Extract the (X, Y) coordinate from the center of the cell holding the provided text.  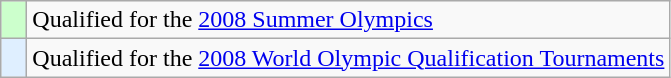
Qualified for the 2008 Summer Olympics (348, 20)
Qualified for the 2008 World Olympic Qualification Tournaments (348, 58)
